Capture the cell that displays the provided text and extract its (X, Y) central coordinate. 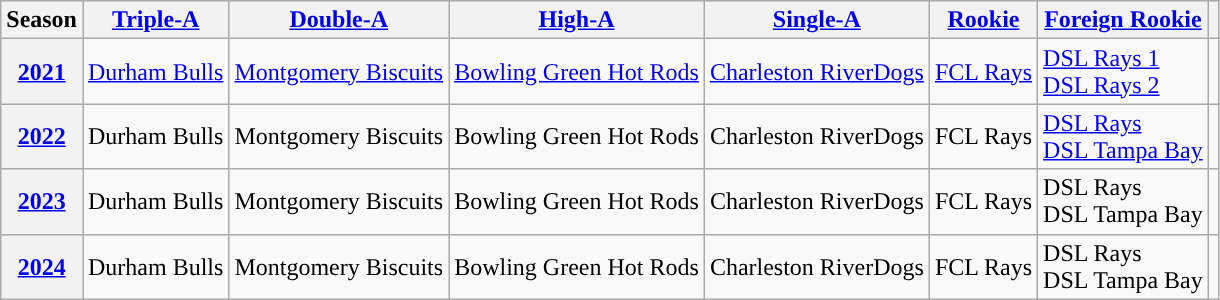
High-A (577, 20)
2023 (42, 202)
DSL Rays 1DSL Rays 2 (1124, 72)
Double-A (339, 20)
2024 (42, 266)
2022 (42, 136)
Season (42, 20)
Rookie (983, 20)
Foreign Rookie (1124, 20)
Triple-A (155, 20)
2021 (42, 72)
Single-A (816, 20)
